Return the (x, y) coordinate for the center point of the cell that contains the specified text.  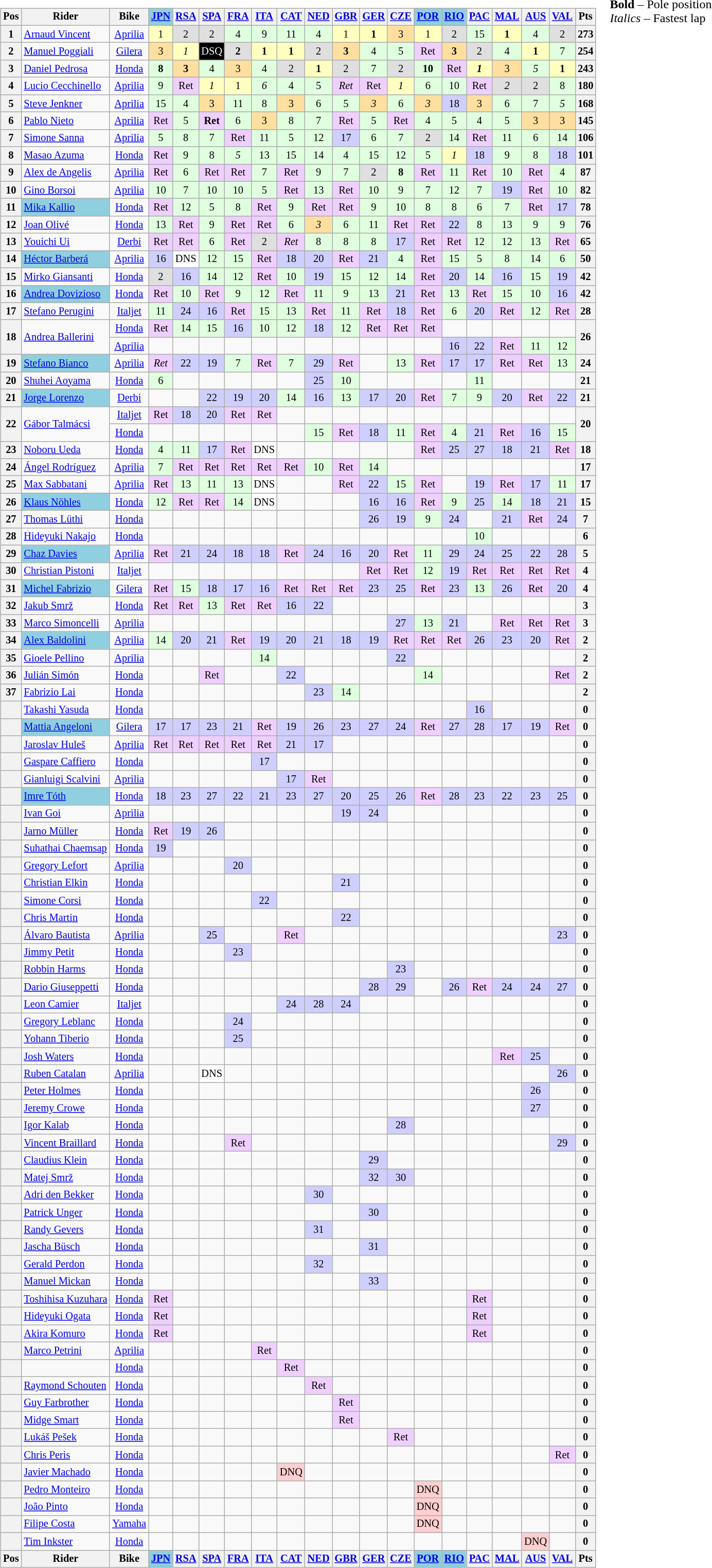
Joan Olivé (65, 225)
273 (585, 34)
Jaroslav Huleš (65, 744)
Ivan Goi (65, 814)
Guy Farbrother (65, 1403)
Midge Smart (65, 1420)
Lucio Cecchinello (65, 86)
Filipe Costa (65, 1524)
Jeremy Crowe (65, 1108)
Hideyuki Ogata (65, 1316)
Jakub Smrž (65, 606)
Chaz Davies (65, 554)
Leon Camier (65, 1004)
Gerald Perdon (65, 1264)
Andrea Ballerini (65, 337)
Simone Sanna (65, 138)
Imre Tóth (65, 796)
145 (585, 121)
Gregory Leblanc (65, 1022)
Youichi Ui (65, 242)
Yohann Tiberio (65, 1039)
Pedro Monteiro (65, 1489)
Andrea Dovizioso (65, 294)
Gaspare Caffiero (65, 762)
Josh Waters (65, 1056)
Toshihisa Kuzuhara (65, 1299)
35 (11, 658)
Chris Peris (65, 1455)
Matej Smrž (65, 1178)
Lukáš Pešek (65, 1437)
Manuel Poggiali (65, 51)
Suhathai Chaemsap (65, 848)
Stefano Perugini (65, 311)
Alex de Angelis (65, 173)
65 (585, 242)
Dario Giuseppetti (65, 987)
Stefano Bianco (65, 363)
Noboru Ueda (65, 450)
Manuel Mickan (65, 1282)
Gioele Pellino (65, 658)
Álvaro Bautista (65, 935)
101 (585, 155)
254 (585, 51)
DSQ (211, 51)
Max Sabbatani (65, 484)
Arnaud Vincent (65, 34)
Gino Borsoi (65, 190)
João Pinto (65, 1507)
Jorge Lorenzo (65, 398)
Takashi Yasuda (65, 710)
Marco Petrini (65, 1351)
Mika Kallio (65, 207)
180 (585, 86)
Christian Elkin (65, 883)
Klaus Nöhles (65, 502)
168 (585, 103)
Fabrizio Lai (65, 692)
Pablo Nieto (65, 121)
Raymond Schouten (65, 1385)
Julián Simón (65, 675)
106 (585, 138)
76 (585, 225)
Igor Kalab (65, 1126)
Claudius Klein (65, 1160)
Daniel Pedrosa (65, 69)
Gábor Talmácsi (65, 424)
Simone Corsi (65, 900)
Ruben Catalan (65, 1074)
Peter Holmes (65, 1091)
Marco Simoncelli (65, 623)
Steve Jenkner (65, 103)
82 (585, 190)
Jarno Müller (65, 831)
Randy Gevers (65, 1230)
Jascha Büsch (65, 1247)
Ángel Rodríguez (65, 467)
34 (11, 640)
50 (585, 259)
Chris Martin (65, 918)
Héctor Barberá (65, 259)
Gregory Lefort (65, 866)
78 (585, 207)
Akira Komuro (65, 1334)
Shuhei Aoyama (65, 380)
87 (585, 173)
37 (11, 692)
Jimmy Petit (65, 952)
Michel Fabrizio (65, 588)
Thomas Lüthi (65, 519)
Robbin Harms (65, 970)
36 (11, 675)
Mattia Angeloni (65, 727)
Mirko Giansanti (65, 276)
Adri den Bekker (65, 1195)
Patrick Unger (65, 1212)
Masao Azuma (65, 155)
Tim Inkster (65, 1541)
Christian Pistoni (65, 571)
Yamaha (129, 1524)
Hideyuki Nakajo (65, 536)
Javier Machado (65, 1472)
Vincent Braillard (65, 1143)
243 (585, 69)
Gianluigi Scalvini (65, 779)
Alex Baldolini (65, 640)
